Return (X, Y) of the center of cell containing provided text 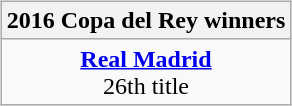
Real Madrid26th title (146, 72)
2016 Copa del Rey winners (146, 20)
